Extract the (x, y) coordinate from the center of the cell holding the provided text.  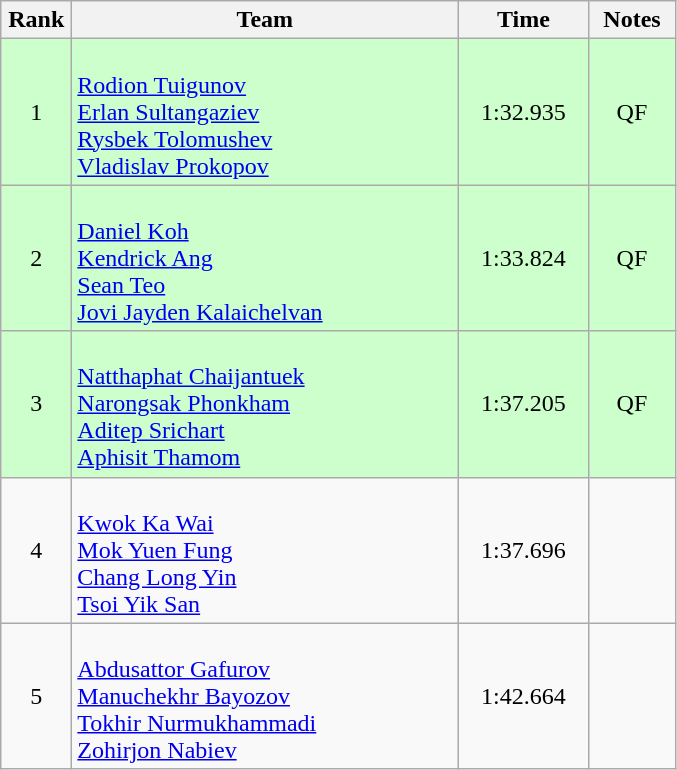
Time (524, 20)
Rank (36, 20)
Daniel KohKendrick AngSean TeoJovi Jayden Kalaichelvan (265, 258)
Abdusattor GafurovManuchekhr BayozovTokhir NurmukhammadiZohirjon Nabiev (265, 696)
4 (36, 550)
1:37.205 (524, 404)
1:42.664 (524, 696)
1:33.824 (524, 258)
5 (36, 696)
Rodion TuigunovErlan SultangazievRysbek TolomushevVladislav Prokopov (265, 112)
Team (265, 20)
3 (36, 404)
Natthaphat ChaijantuekNarongsak PhonkhamAditep SrichartAphisit Thamom (265, 404)
1:37.696 (524, 550)
1:32.935 (524, 112)
Kwok Ka WaiMok Yuen FungChang Long YinTsoi Yik San (265, 550)
Notes (632, 20)
1 (36, 112)
2 (36, 258)
